Pinpoint the cell where the given text exists, returning its (x, y) midpoint coordinate. 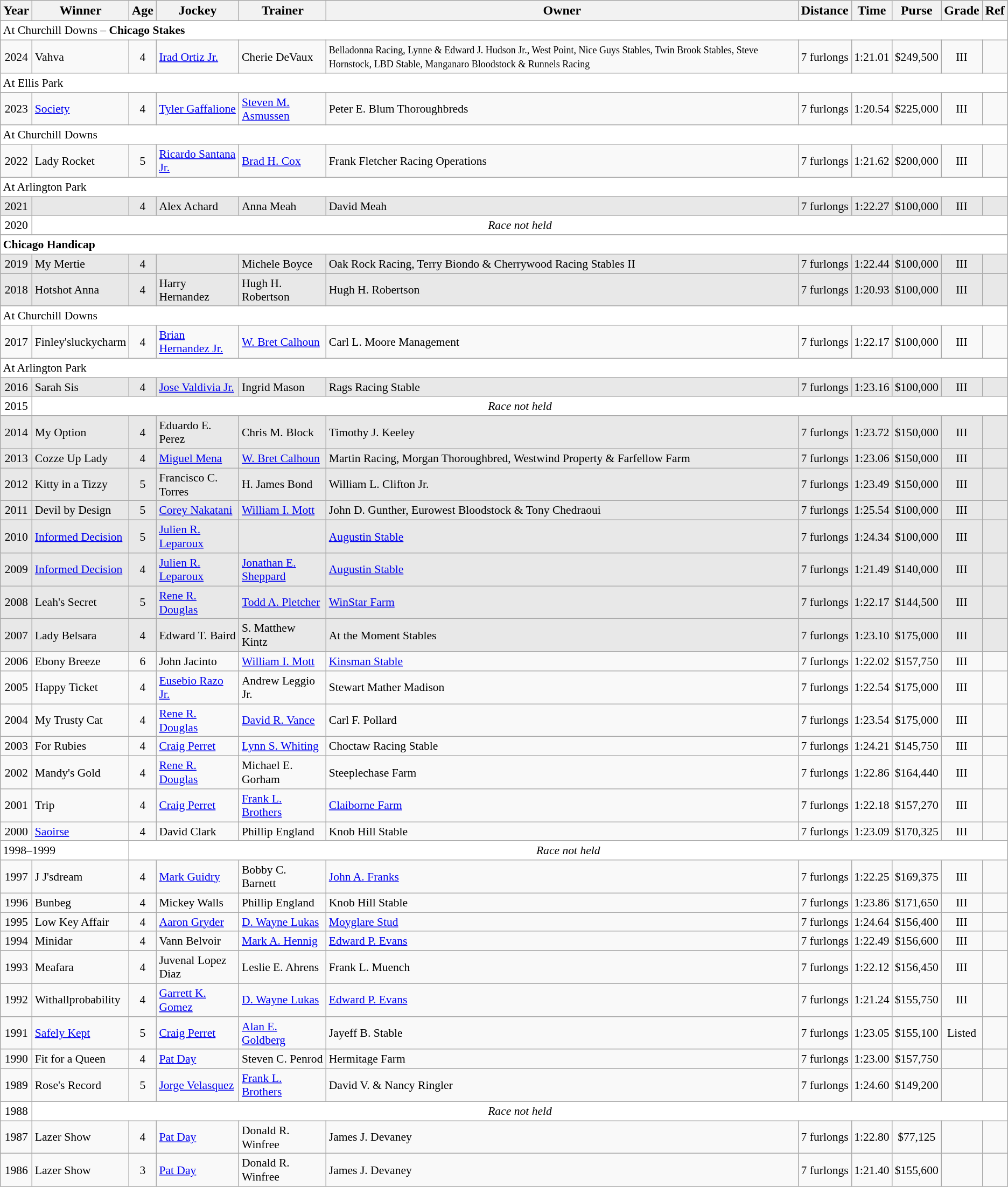
2014 (16, 432)
Ref (995, 11)
Claiborne Farm (562, 806)
1:22.44 (871, 264)
2013 (16, 458)
1:22.02 (871, 661)
Frank L. Muench (562, 967)
Cherie DeVaux (283, 56)
Oak Rock Racing, Terry Biondo & Cherrywood Racing Stables II (562, 264)
Michele Boyce (283, 264)
1:22.27 (871, 206)
Lady Rocket (81, 160)
At the Moment Stables (562, 636)
1:23.16 (871, 387)
Distance (825, 11)
Lady Belsara (81, 636)
1:21.62 (871, 160)
H. James Bond (283, 485)
Cozze Up Lady (81, 458)
Kitty in a Tizzy (81, 485)
Mark A. Hennig (283, 941)
Corey Nakatani (198, 511)
$225,000 (916, 109)
My Option (81, 432)
Vann Belvoir (198, 941)
Withallprobability (81, 1000)
Winner (81, 11)
Tyler Gaffalione (198, 109)
1:24.34 (871, 536)
1997 (16, 877)
1:25.54 (871, 511)
Mickey Walls (198, 903)
Jose Valdivia Jr. (198, 387)
Miguel Mena (198, 458)
$140,000 (916, 570)
Purse (916, 11)
Anna Meah (283, 206)
2007 (16, 636)
1995 (16, 922)
Age (142, 11)
Brad H. Cox (283, 160)
$156,600 (916, 941)
Steven M. Asmussen (283, 109)
Chris M. Block (283, 432)
David Meah (562, 206)
Fit for a Queen (81, 1059)
$170,325 (916, 832)
Leah's Secret (81, 602)
$249,500 (916, 56)
1:20.54 (871, 109)
Year (16, 11)
$144,500 (916, 602)
John D. Gunther, Eurowest Bloodstock & Tony Chedraoui (562, 511)
Steven C. Penrod (283, 1059)
Rose's Record (81, 1085)
At Ellis Park (504, 83)
2019 (16, 264)
1:24.64 (871, 922)
Hotshot Anna (81, 290)
1:22.49 (871, 941)
1:24.21 (871, 746)
1991 (16, 1033)
Eduardo E. Perez (198, 432)
S. Matthew Kintz (283, 636)
1:23.06 (871, 458)
Frank Fletcher Racing Operations (562, 160)
Alan E. Goldberg (283, 1033)
Listed (962, 1033)
Choctaw Racing Stable (562, 746)
Meafara (81, 967)
$145,750 (916, 746)
1:22.80 (871, 1137)
Jayeff B. Stable (562, 1033)
David R. Vance (283, 721)
David Clark (198, 832)
Garrett K. Gomez (198, 1000)
2018 (16, 290)
$149,200 (916, 1085)
Safely Kept (81, 1033)
Vahva (81, 56)
John Jacinto (198, 661)
1987 (16, 1137)
2022 (16, 160)
Todd A. Pletcher (283, 602)
2000 (16, 832)
Time (871, 11)
1:23.86 (871, 903)
Finley'sluckycharm (81, 341)
1992 (16, 1000)
1:22.86 (871, 772)
At Churchill Downs – Chicago Stakes (504, 31)
1:22.25 (871, 877)
For Rubies (81, 746)
$171,650 (916, 903)
Society (81, 109)
Andrew Leggio Jr. (283, 687)
$169,375 (916, 877)
Chicago Handicap (504, 245)
Sarah Sis (81, 387)
Trip (81, 806)
Bunbeg (81, 903)
David V. & Nancy Ringler (562, 1085)
Saoirse (81, 832)
Devil by Design (81, 511)
William L. Clifton Jr. (562, 485)
2005 (16, 687)
1990 (16, 1059)
Aaron Gryder (198, 922)
Lynn S. Whiting (283, 746)
2020 (16, 225)
WinStar Farm (562, 602)
My Trusty Cat (81, 721)
2023 (16, 109)
1:23.05 (871, 1033)
Ebony Breeze (81, 661)
Hermitage Farm (562, 1059)
Irad Ortiz Jr. (198, 56)
$155,600 (916, 1170)
6 (142, 661)
Jonathan E. Sheppard (283, 570)
$156,400 (916, 922)
2021 (16, 206)
Carl L. Moore Management (562, 341)
Carl F. Pollard (562, 721)
1:21.01 (871, 56)
Harry Hernandez (198, 290)
2003 (16, 746)
1:22.18 (871, 806)
$164,440 (916, 772)
1:23.00 (871, 1059)
1998–1999 (65, 850)
Eusebio Razo Jr. (198, 687)
2011 (16, 511)
2004 (16, 721)
Minidar (81, 941)
1989 (16, 1085)
2017 (16, 341)
Timothy J. Keeley (562, 432)
Moyglare Stud (562, 922)
1:23.72 (871, 432)
1988 (16, 1111)
1996 (16, 903)
2015 (16, 406)
1:23.49 (871, 485)
Rags Racing Stable (562, 387)
1:22.12 (871, 967)
1:21.49 (871, 570)
1:20.93 (871, 290)
Edward T. Baird (198, 636)
$155,100 (916, 1033)
Bobby C. Barnett (283, 877)
1:22.54 (871, 687)
Ingrid Mason (283, 387)
2012 (16, 485)
Michael E. Gorham (283, 772)
2001 (16, 806)
1:21.24 (871, 1000)
2016 (16, 387)
2024 (16, 56)
1:23.54 (871, 721)
$77,125 (916, 1137)
Mark Guidry (198, 877)
J J'sdream (81, 877)
Mandy's Gold (81, 772)
1993 (16, 967)
Martin Racing, Morgan Thoroughbred, Westwind Property & Farfellow Farm (562, 458)
1:23.10 (871, 636)
$157,270 (916, 806)
Low Key Affair (81, 922)
2010 (16, 536)
1:21.40 (871, 1170)
Ricardo Santana Jr. (198, 160)
1:23.09 (871, 832)
1:24.60 (871, 1085)
Leslie E. Ahrens (283, 967)
Grade (962, 11)
Juvenal Lopez Diaz (198, 967)
Francisco C. Torres (198, 485)
Trainer (283, 11)
$155,750 (916, 1000)
1986 (16, 1170)
3 (142, 1170)
2008 (16, 602)
Peter E. Blum Thoroughbreds (562, 109)
1994 (16, 941)
$156,450 (916, 967)
Stewart Mather Madison (562, 687)
Brian Hernandez Jr. (198, 341)
2009 (16, 570)
My Mertie (81, 264)
$200,000 (916, 160)
Kinsman Stable (562, 661)
2002 (16, 772)
Happy Ticket (81, 687)
Alex Achard (198, 206)
2006 (16, 661)
Jorge Velasquez (198, 1085)
John A. Franks (562, 877)
Steeplechase Farm (562, 772)
Jockey (198, 11)
Owner (562, 11)
